From the cell containing the given text, extract its center point as [X, Y] coordinate. 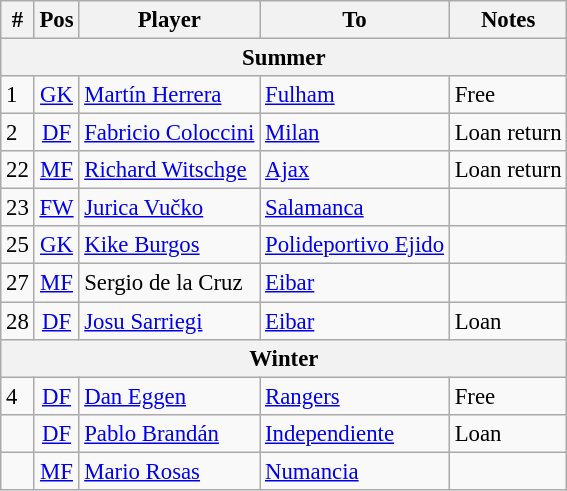
Player [170, 20]
Pos [56, 20]
Martín Herrera [170, 95]
FW [56, 208]
25 [18, 245]
Summer [284, 58]
Dan Eggen [170, 396]
Numancia [355, 471]
Milan [355, 133]
2 [18, 133]
Kike Burgos [170, 245]
27 [18, 283]
28 [18, 321]
Fulham [355, 95]
# [18, 20]
To [355, 20]
Richard Witschge [170, 170]
Jurica Vučko [170, 208]
Mario Rosas [170, 471]
Sergio de la Cruz [170, 283]
Pablo Brandán [170, 433]
Fabricio Coloccini [170, 133]
Ajax [355, 170]
23 [18, 208]
22 [18, 170]
1 [18, 95]
Josu Sarriegi [170, 321]
Notes [508, 20]
Salamanca [355, 208]
4 [18, 396]
Winter [284, 358]
Polideportivo Ejido [355, 245]
Rangers [355, 396]
Independiente [355, 433]
